Identify which cell holds the provided text, then report its (x, y) central coordinate. 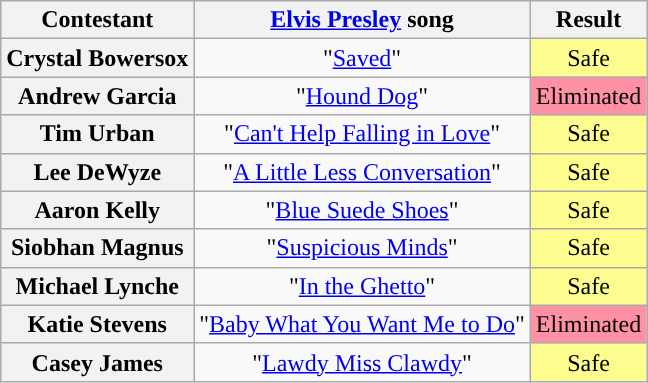
Casey James (98, 362)
Lee DeWyze (98, 172)
Contestant (98, 20)
Siobhan Magnus (98, 248)
"Blue Suede Shoes" (362, 210)
Result (588, 20)
Andrew Garcia (98, 96)
Michael Lynche (98, 286)
Aaron Kelly (98, 210)
Elvis Presley song (362, 20)
Crystal Bowersox (98, 58)
"Suspicious Minds" (362, 248)
Tim Urban (98, 134)
"Saved" (362, 58)
"Baby What You Want Me to Do" (362, 324)
"Lawdy Miss Clawdy" (362, 362)
"Can't Help Falling in Love" (362, 134)
Katie Stevens (98, 324)
"Hound Dog" (362, 96)
"A Little Less Conversation" (362, 172)
"In the Ghetto" (362, 286)
